Extract the [x, y] coordinate from the center of the cell holding the provided text.  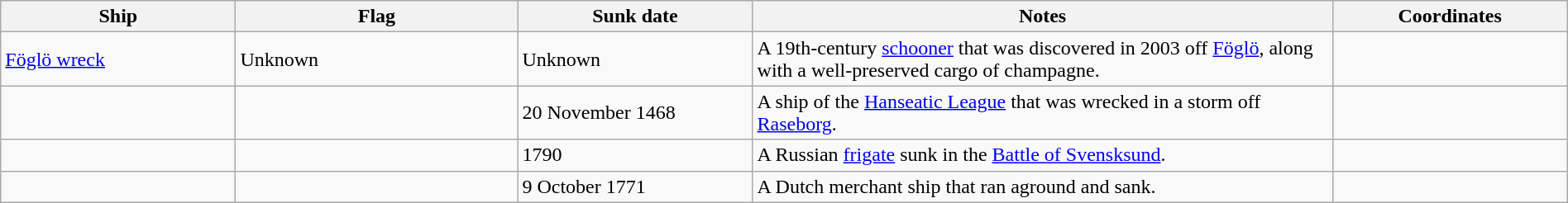
Notes [1042, 17]
Coordinates [1450, 17]
A ship of the Hanseatic League that was wrecked in a storm off Raseborg. [1042, 112]
Flag [377, 17]
9 October 1771 [635, 186]
A 19th-century schooner that was discovered in 2003 off Föglö, along with a well-preserved cargo of champagne. [1042, 59]
Ship [118, 17]
20 November 1468 [635, 112]
A Dutch merchant ship that ran aground and sank. [1042, 186]
A Russian frigate sunk in the Battle of Svensksund. [1042, 155]
Sunk date [635, 17]
1790 [635, 155]
Föglö wreck [118, 59]
